Search for the cell housing the specified text and yield its (x, y) center coordinate. 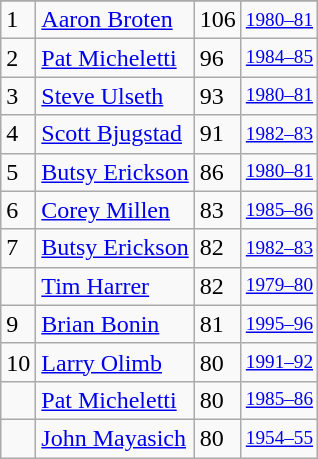
93 (218, 96)
John Mayasich (115, 438)
10 (18, 362)
1991–92 (279, 362)
9 (18, 324)
6 (18, 210)
1 (18, 20)
81 (218, 324)
1954–55 (279, 438)
3 (18, 96)
Tim Harrer (115, 286)
1979–80 (279, 286)
Larry Olimb (115, 362)
5 (18, 172)
2 (18, 58)
Aaron Broten (115, 20)
106 (218, 20)
7 (18, 248)
Scott Bjugstad (115, 134)
96 (218, 58)
86 (218, 172)
Corey Millen (115, 210)
4 (18, 134)
1984–85 (279, 58)
83 (218, 210)
91 (218, 134)
Steve Ulseth (115, 96)
1995–96 (279, 324)
Brian Bonin (115, 324)
